Detect which cell encompasses the target text, then output its (x, y) center coordinate. 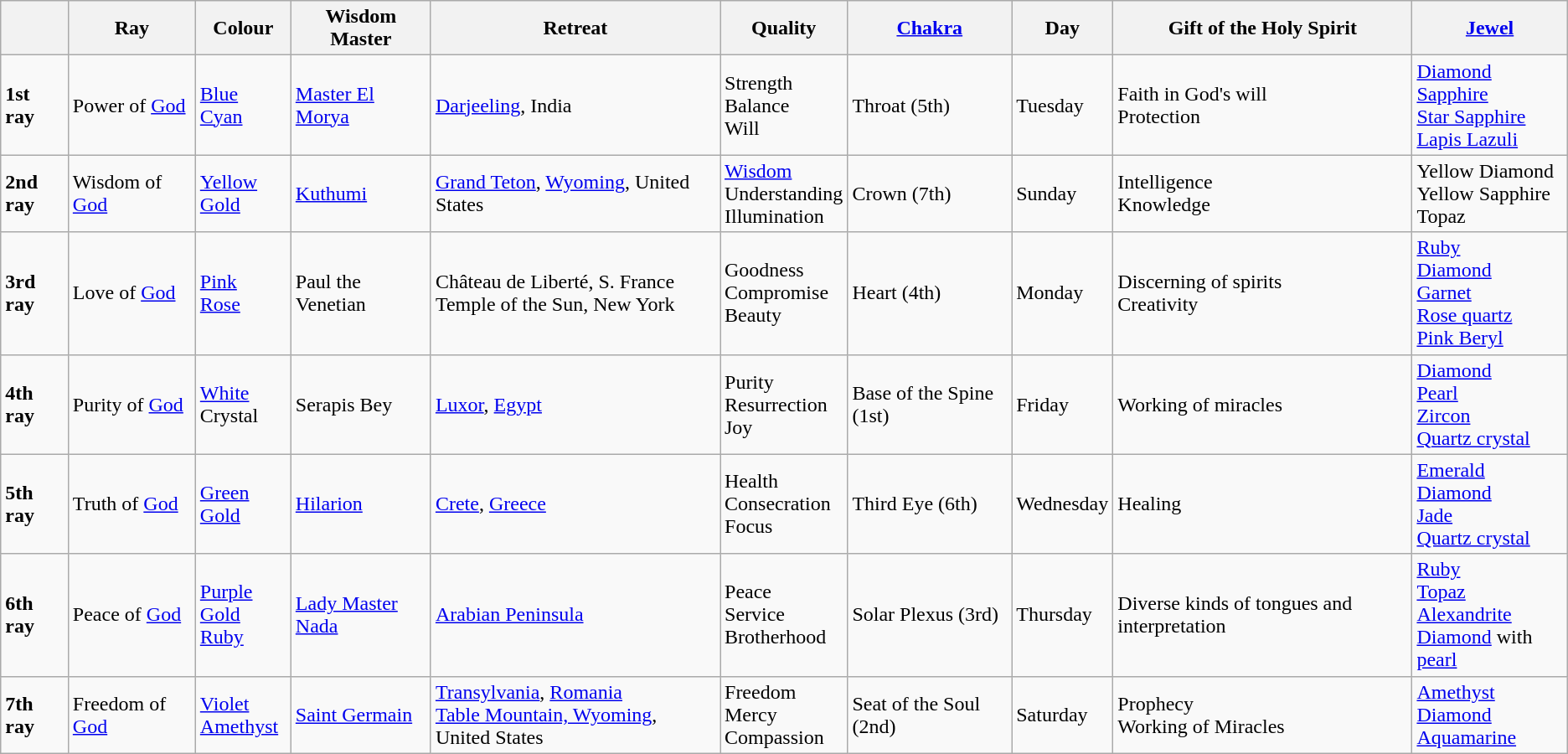
Sunday (1062, 194)
Solar Plexus (3rd) (930, 615)
Day (1062, 28)
Faith in God's willProtection (1263, 106)
Friday (1062, 404)
AmethystDiamondAquamarine (1489, 715)
Purity of God (132, 404)
Gift of the Holy Spirit (1263, 28)
6th ray (35, 615)
1st ray (35, 106)
PinkRose (243, 293)
Discerning of spiritsCreativity (1263, 293)
Monday (1062, 293)
Wednesday (1062, 504)
Base of the Spine (1st) (930, 404)
Yellow DiamondYellow SapphireTopaz (1489, 194)
Saint Germain (360, 715)
Retreat (575, 28)
Working of miracles (1263, 404)
3rd ray (35, 293)
ProphecyWorking of Miracles (1263, 715)
Lady Master Nada (360, 615)
Kuthumi (360, 194)
Hilarion (360, 504)
Quality (784, 28)
Crown (7th) (930, 194)
StrengthBalanceWill (784, 106)
Truth of God (132, 504)
Tuesday (1062, 106)
Château de Liberté, S. FranceTemple of the Sun, New York (575, 293)
DiamondPearlZirconQuartz crystal (1489, 404)
Ray (132, 28)
GoodnessCompromiseBeauty (784, 293)
Love of God (132, 293)
Luxor, Egypt (575, 404)
Paul the Venetian (360, 293)
PurpleGold Ruby (243, 615)
PeaceServiceBrotherhood (784, 615)
YellowGold (243, 194)
Darjeeling, India (575, 106)
Transylvania, RomaniaTable Mountain, Wyoming, United States (575, 715)
5th ray (35, 504)
Thursday (1062, 615)
RubyDiamondGarnetRose quartzPink Beryl (1489, 293)
Grand Teton, Wyoming, United States (575, 194)
Healing (1263, 504)
VioletAmethyst (243, 715)
Jewel (1489, 28)
Power of God (132, 106)
Diverse kinds of tongues and interpretation (1263, 615)
WhiteCrystal (243, 404)
Wisdom of God (132, 194)
Master El Morya (360, 106)
Arabian Peninsula (575, 615)
WisdomUnderstandingIllumination (784, 194)
EmeraldDiamondJadeQuartz crystal (1489, 504)
BlueCyan (243, 106)
Crete, Greece (575, 504)
Throat (5th) (930, 106)
Peace of God (132, 615)
Chakra (930, 28)
Heart (4th) (930, 293)
Serapis Bey (360, 404)
HealthConsecrationFocus (784, 504)
2nd ray (35, 194)
DiamondSapphireStar SapphireLapis Lazuli (1489, 106)
IntelligenceKnowledge (1263, 194)
Saturday (1062, 715)
RubyTopazAlexandriteDiamond with pearl (1489, 615)
PurityResurrectionJoy (784, 404)
Wisdom Master (360, 28)
GreenGold (243, 504)
7th ray (35, 715)
Third Eye (6th) (930, 504)
Colour (243, 28)
Seat of the Soul (2nd) (930, 715)
4th ray (35, 404)
Freedom of God (132, 715)
FreedomMercyCompassion (784, 715)
